For the text-containing cell, return its midpoint in (x, y) coordinate format. 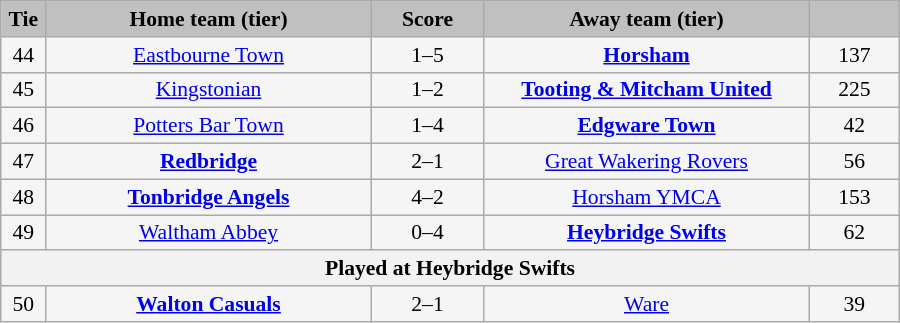
Waltham Abbey (209, 233)
49 (24, 233)
153 (854, 197)
137 (854, 55)
Kingstonian (209, 90)
56 (854, 162)
Played at Heybridge Swifts (450, 269)
1–2 (427, 90)
Walton Casuals (209, 304)
48 (24, 197)
Heybridge Swifts (647, 233)
Edgware Town (647, 126)
Ware (647, 304)
Tonbridge Angels (209, 197)
45 (24, 90)
1–5 (427, 55)
39 (854, 304)
46 (24, 126)
Great Wakering Rovers (647, 162)
Home team (tier) (209, 19)
Score (427, 19)
Horsham (647, 55)
0–4 (427, 233)
Tie (24, 19)
Redbridge (209, 162)
225 (854, 90)
Away team (tier) (647, 19)
Eastbourne Town (209, 55)
Tooting & Mitcham United (647, 90)
42 (854, 126)
44 (24, 55)
4–2 (427, 197)
50 (24, 304)
1–4 (427, 126)
47 (24, 162)
Potters Bar Town (209, 126)
62 (854, 233)
Horsham YMCA (647, 197)
